Return the [X, Y] coordinate for the center point of the cell that contains the specified text.  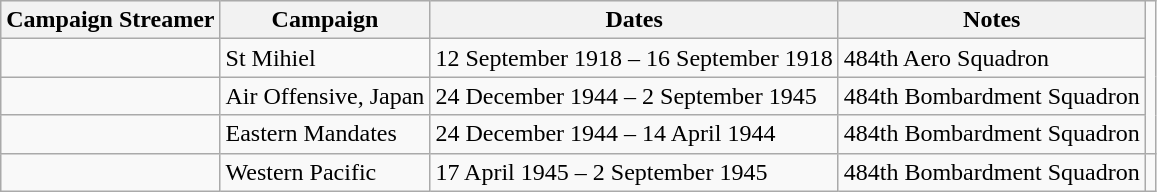
Air Offensive, Japan [325, 96]
24 December 1944 – 14 April 1944 [634, 134]
484th Aero Squadron [992, 58]
Campaign Streamer [110, 20]
St Mihiel [325, 58]
Western Pacific [325, 172]
Eastern Mandates [325, 134]
Notes [992, 20]
Campaign [325, 20]
17 April 1945 – 2 September 1945 [634, 172]
Dates [634, 20]
24 December 1944 – 2 September 1945 [634, 96]
12 September 1918 – 16 September 1918 [634, 58]
